Detect which cell encompasses the target text, then output its [X, Y] center coordinate. 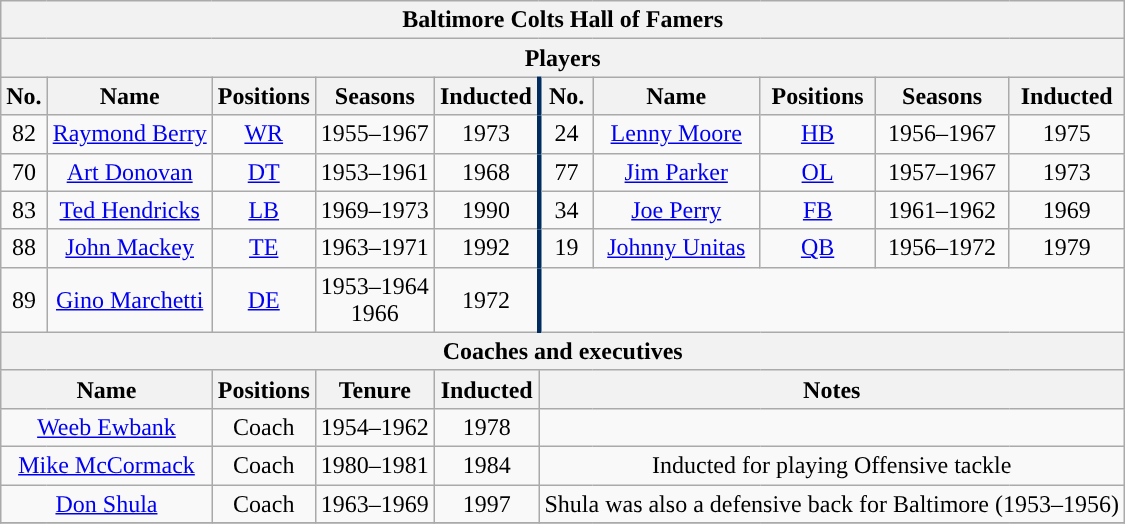
88 [24, 248]
82 [24, 134]
77 [566, 172]
1990 [486, 210]
Lenny Moore [676, 134]
Art Donovan [130, 172]
1956–1972 [942, 248]
Don Shula [106, 503]
1975 [1067, 134]
DT [264, 172]
LB [264, 210]
Jim Parker [676, 172]
1955–1967 [374, 134]
HB [818, 134]
1963–1969 [374, 503]
TE [264, 248]
Weeb Ewbank [106, 427]
1956–1967 [942, 134]
Coaches and executives [563, 351]
1992 [486, 248]
FB [818, 210]
1954–1962 [374, 427]
Players [563, 58]
QB [818, 248]
Ted Hendricks [130, 210]
Mike McCormack [106, 465]
1972 [486, 300]
Shula was also a defensive back for Baltimore (1953–1956) [832, 503]
1969 [1067, 210]
DE [264, 300]
1978 [486, 427]
Baltimore Colts Hall of Famers [563, 20]
34 [566, 210]
24 [566, 134]
1957–1967 [942, 172]
1963–1971 [374, 248]
1968 [486, 172]
1984 [486, 465]
1980–1981 [374, 465]
19 [566, 248]
1953–19641966 [374, 300]
83 [24, 210]
Inducted for playing Offensive tackle [832, 465]
1953–1961 [374, 172]
70 [24, 172]
OL [818, 172]
Gino Marchetti [130, 300]
Joe Perry [676, 210]
WR [264, 134]
1961–1962 [942, 210]
Johnny Unitas [676, 248]
1969–1973 [374, 210]
Tenure [374, 389]
1997 [486, 503]
Notes [832, 389]
89 [24, 300]
John Mackey [130, 248]
Raymond Berry [130, 134]
1979 [1067, 248]
